For the text-containing cell, return its midpoint in [X, Y] coordinate format. 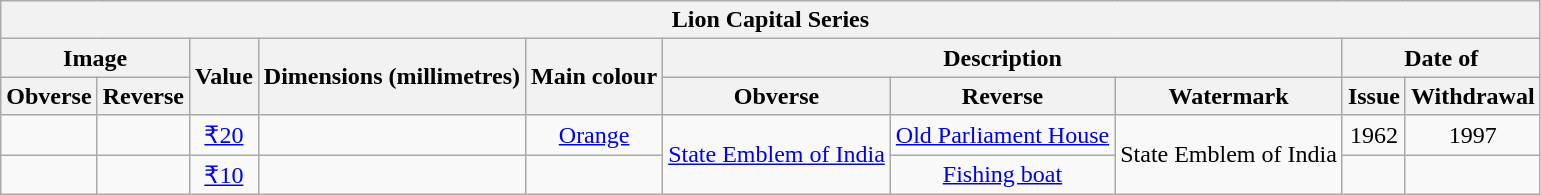
Main colour [594, 77]
Value [224, 77]
1962 [1374, 135]
Description [1003, 58]
Lion Capital Series [770, 20]
Image [96, 58]
1997 [1472, 135]
Fishing boat [1002, 174]
Dimensions (millimetres) [392, 77]
Date of [1441, 58]
Old Parliament House [1002, 135]
₹20 [224, 135]
Orange [594, 135]
Watermark [1229, 96]
₹10 [224, 174]
Withdrawal [1472, 96]
Issue [1374, 96]
